Pinpoint the cell where the given text exists, returning its [X, Y] midpoint coordinate. 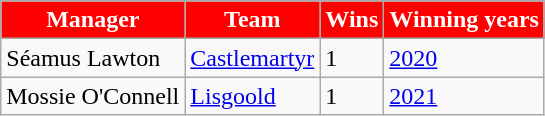
Séamus Lawton [93, 58]
Mossie O'Connell [93, 96]
Team [252, 20]
Castlemartyr [252, 58]
2020 [464, 58]
Manager [93, 20]
Wins [352, 20]
2021 [464, 96]
Lisgoold [252, 96]
Winning years [464, 20]
